Determine the [x, y] coordinate at the center of the cell enclosing the given text.  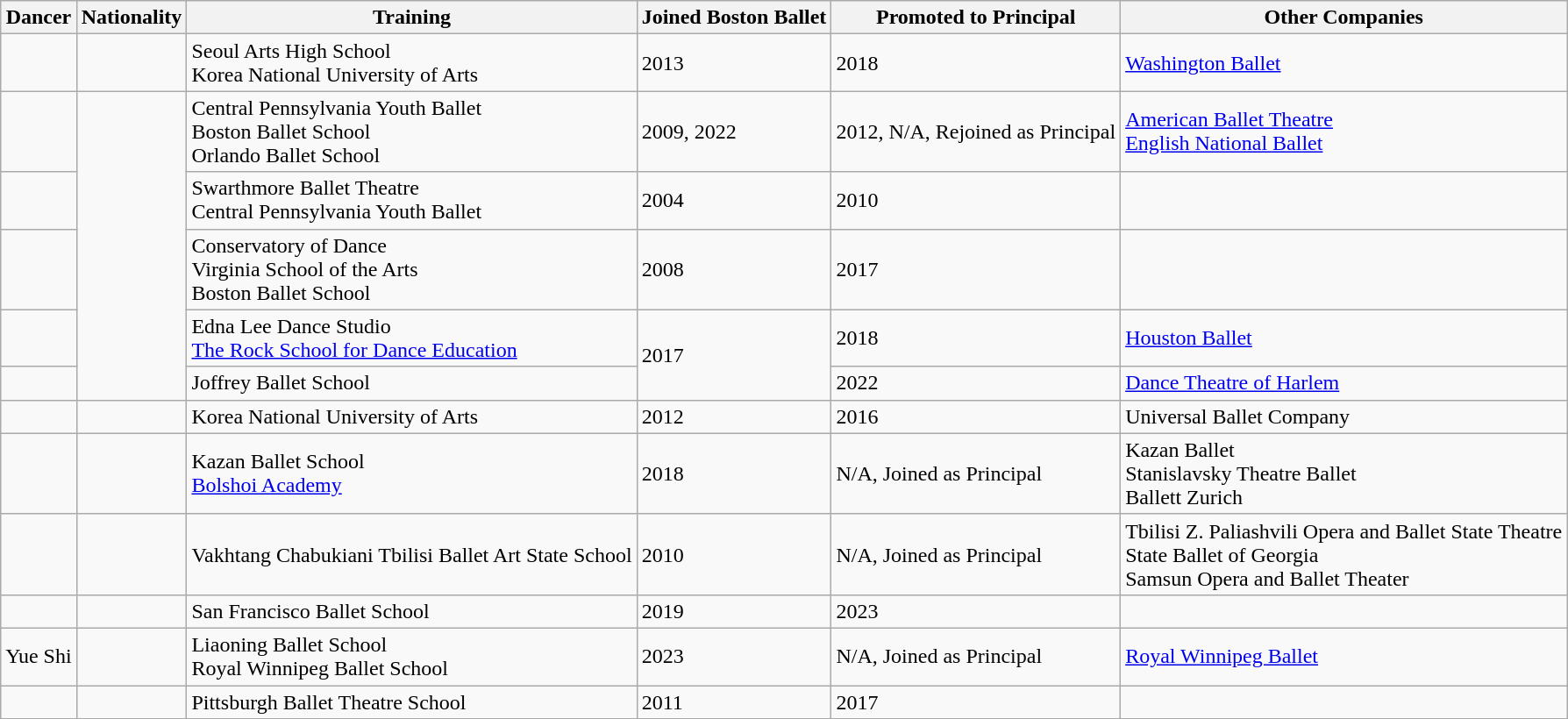
Liaoning Ballet SchoolRoyal Winnipeg Ballet School [412, 656]
Training [412, 18]
2012, N/A, Rejoined as Principal [976, 132]
Washington Ballet [1343, 63]
Promoted to Principal [976, 18]
Vakhtang Chabukiani Tbilisi Ballet Art State School [412, 554]
American Ballet TheatreEnglish National Ballet [1343, 132]
Nationality [132, 18]
Seoul Arts High SchoolKorea National University of Arts [412, 63]
Universal Ballet Company [1343, 416]
2016 [976, 416]
Royal Winnipeg Ballet [1343, 656]
Tbilisi Z. Paliashvili Opera and Ballet State TheatreState Ballet of GeorgiaSamsun Opera and Ballet Theater [1343, 554]
2009, 2022 [734, 132]
Central Pennsylvania Youth BalletBoston Ballet SchoolOrlando Ballet School [412, 132]
Korea National University of Arts [412, 416]
Edna Lee Dance StudioThe Rock School for Dance Education [412, 338]
Yue Shi [39, 656]
2013 [734, 63]
2022 [976, 383]
Swarthmore Ballet TheatreCentral Pennsylvania Youth Ballet [412, 200]
Other Companies [1343, 18]
Conservatory of DanceVirginia School of the ArtsBoston Ballet School [412, 269]
2012 [734, 416]
Kazan BalletStanislavsky Theatre BalletBallett Zurich [1343, 473]
Dancer [39, 18]
San Francisco Ballet School [412, 611]
2011 [734, 702]
Houston Ballet [1343, 338]
Dance Theatre of Harlem [1343, 383]
2004 [734, 200]
Joined Boston Ballet [734, 18]
2008 [734, 269]
Pittsburgh Ballet Theatre School [412, 702]
Kazan Ballet SchoolBolshoi Academy [412, 473]
2019 [734, 611]
Joffrey Ballet School [412, 383]
